Find where the given text appears and provide that cell's center as (X, Y) coordinate. 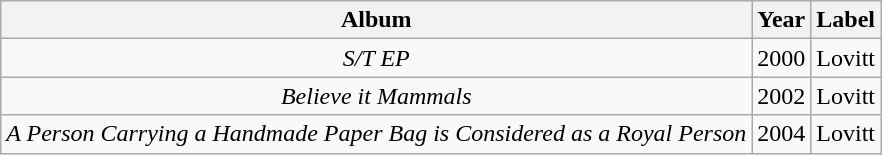
A Person Carrying a Handmade Paper Bag is Considered as a Royal Person (376, 134)
Label (846, 20)
2000 (782, 58)
Album (376, 20)
Believe it Mammals (376, 96)
2002 (782, 96)
S/T EP (376, 58)
2004 (782, 134)
Year (782, 20)
